From the cell containing the given text, extract its center point as [X, Y] coordinate. 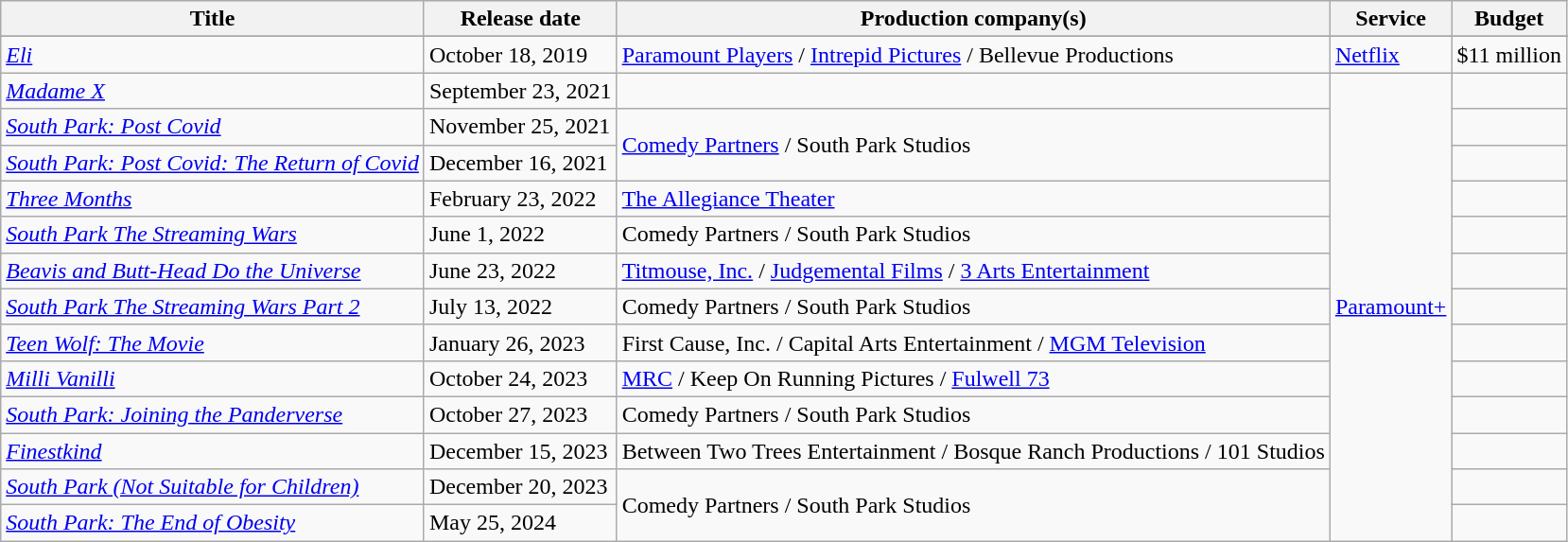
September 23, 2021 [520, 91]
South Park: Post Covid: The Return of Covid [213, 163]
Finestkind [213, 451]
Release date [520, 19]
Titmouse, Inc. / Judgemental Films / 3 Arts Entertainment [973, 271]
South Park The Streaming Wars Part 2 [213, 306]
Production company(s) [973, 19]
South Park: The End of Obesity [213, 523]
Eli [213, 55]
South Park: Post Covid [213, 127]
Beavis and Butt-Head Do the Universe [213, 271]
July 13, 2022 [520, 306]
January 26, 2023 [520, 342]
June 23, 2022 [520, 271]
Title [213, 19]
Teen Wolf: The Movie [213, 342]
Service [1390, 19]
February 23, 2022 [520, 199]
November 25, 2021 [520, 127]
The Allegiance Theater [973, 199]
December 16, 2021 [520, 163]
MRC / Keep On Running Pictures / Fulwell 73 [973, 378]
December 15, 2023 [520, 451]
South Park: Joining the Panderverse [213, 414]
Paramount Players / Intrepid Pictures / Bellevue Productions [973, 55]
First Cause, Inc. / Capital Arts Entertainment / MGM Television [973, 342]
October 18, 2019 [520, 55]
October 27, 2023 [520, 414]
Paramount+ [1390, 306]
Netflix [1390, 55]
May 25, 2024 [520, 523]
Milli Vanilli [213, 378]
Budget [1509, 19]
South Park The Streaming Wars [213, 235]
October 24, 2023 [520, 378]
June 1, 2022 [520, 235]
Madame X [213, 91]
Between Two Trees Entertainment / Bosque Ranch Productions / 101 Studios [973, 451]
Three Months [213, 199]
$11 million [1509, 55]
South Park (Not Suitable for Children) [213, 487]
December 20, 2023 [520, 487]
